Identify which cell holds the provided text, then report its (X, Y) central coordinate. 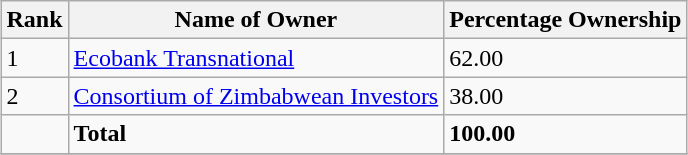
Rank (34, 20)
1 (34, 58)
Total (256, 134)
62.00 (566, 58)
100.00 (566, 134)
38.00 (566, 96)
Ecobank Transnational (256, 58)
Percentage Ownership (566, 20)
2 (34, 96)
Name of Owner (256, 20)
Consortium of Zimbabwean Investors (256, 96)
